Return the (x, y) coordinate for the center point of the cell that contains the specified text.  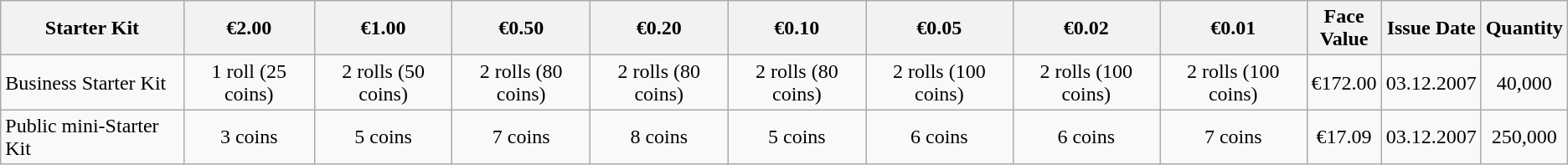
1 roll (25 coins) (249, 82)
Quantity (1524, 28)
2 rolls (50 coins) (384, 82)
€0.20 (658, 28)
3 coins (249, 137)
Issue Date (1431, 28)
€0.50 (521, 28)
€0.05 (940, 28)
250,000 (1524, 137)
Starter Kit (92, 28)
€0.10 (797, 28)
Business Starter Kit (92, 82)
Public mini-Starter Kit (92, 137)
8 coins (658, 137)
40,000 (1524, 82)
€0.02 (1086, 28)
€1.00 (384, 28)
€17.09 (1344, 137)
€0.01 (1234, 28)
€2.00 (249, 28)
Face Value (1344, 28)
€172.00 (1344, 82)
